Identify which cell holds the provided text, then report its [x, y] central coordinate. 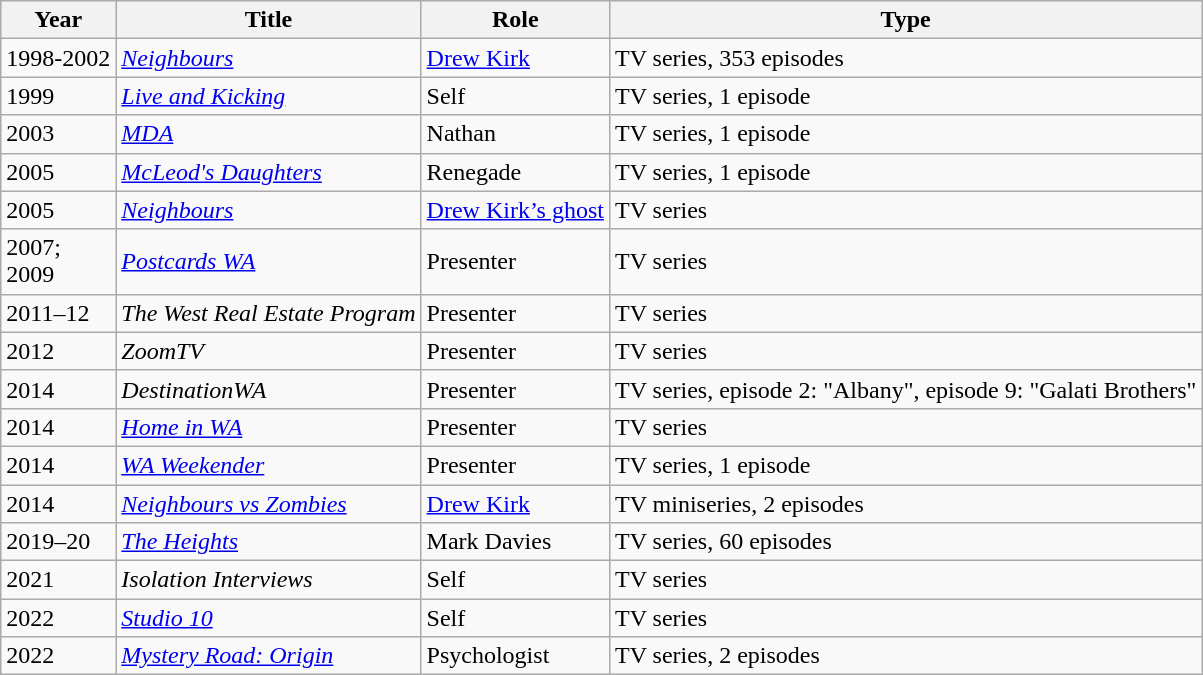
Mark Davies [515, 542]
DestinationWA [268, 389]
Mystery Road: Origin [268, 656]
1999 [58, 96]
Psychologist [515, 656]
Renegade [515, 172]
TV series, episode 2: "Albany", episode 9: "Galati Brothers" [905, 389]
2021 [58, 580]
Live and Kicking [268, 96]
TV series, 60 episodes [905, 542]
Type [905, 20]
TV series, 353 episodes [905, 58]
2011–12 [58, 313]
1998-2002 [58, 58]
Isolation Interviews [268, 580]
TV series, 2 episodes [905, 656]
Postcards WA [268, 262]
2003 [58, 134]
The Heights [268, 542]
McLeod's Daughters [268, 172]
Role [515, 20]
Drew Kirk’s ghost [515, 210]
TV miniseries, 2 episodes [905, 503]
ZoomTV [268, 351]
Year [58, 20]
2019–20 [58, 542]
Neighbours vs Zombies [268, 503]
Nathan [515, 134]
Studio 10 [268, 618]
WA Weekender [268, 465]
The West Real Estate Program [268, 313]
2012 [58, 351]
Home in WA [268, 427]
MDA [268, 134]
2007; 2009 [58, 262]
Title [268, 20]
